Scan for the cell matching the given text and deliver its [X, Y] coordinate at center. 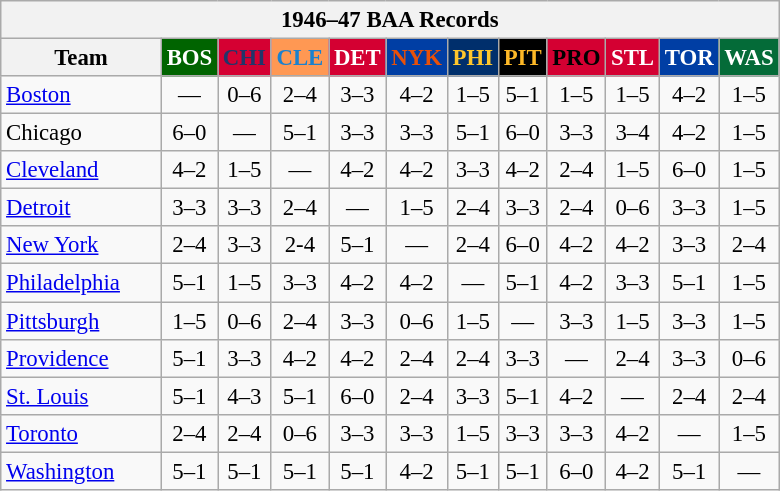
Washington [82, 471]
1946–47 BAA Records [390, 20]
CLE [300, 58]
CHI [245, 58]
2-4 [300, 245]
BOS [189, 58]
DET [358, 58]
Detroit [82, 208]
PHI [472, 58]
PIT [522, 58]
Team [82, 58]
Providence [82, 358]
St. Louis [82, 396]
New York [82, 245]
Chicago [82, 133]
NYK [416, 58]
Cleveland [82, 170]
3–4 [633, 133]
Philadelphia [82, 283]
WAS [749, 58]
Toronto [82, 433]
STL [633, 58]
PRO [576, 58]
Pittsburgh [82, 321]
4–3 [245, 396]
TOR [689, 58]
Boston [82, 95]
